Locate the cell with the specified text and output its [x, y] center coordinate. 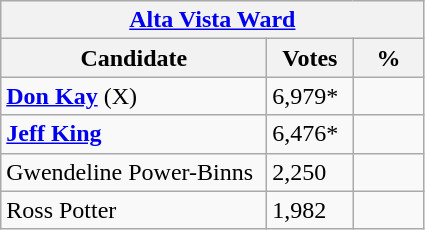
2,250 [310, 172]
Don Kay (X) [134, 96]
Ross Potter [134, 210]
Votes [310, 58]
Alta Vista Ward [212, 20]
% [388, 58]
6,476* [310, 134]
6,979* [310, 96]
1,982 [310, 210]
Jeff King [134, 134]
Gwendeline Power-Binns [134, 172]
Candidate [134, 58]
